Return (x, y) of the center of cell containing provided text 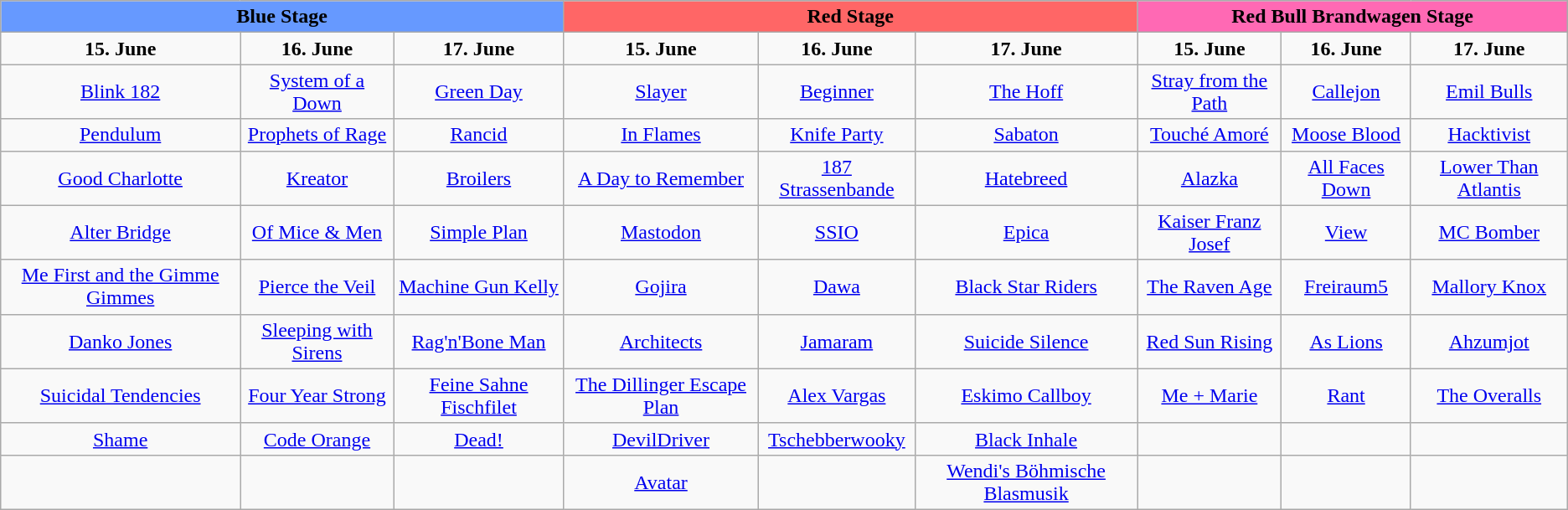
Code Orange (317, 439)
Good Charlotte (121, 178)
Stray from the Path (1210, 92)
DevilDriver (662, 439)
Kreator (317, 178)
Suicidal Tendencies (121, 395)
Hacktivist (1489, 135)
Mastodon (662, 233)
Sleeping with Sirens (317, 342)
Eskimo Callboy (1026, 395)
Alter Bridge (121, 233)
Danko Jones (121, 342)
Hatebreed (1026, 178)
The Raven Age (1210, 286)
Blink 182 (121, 92)
Rag'n'Bone Man (478, 342)
Machine Gun Kelly (478, 286)
Beginner (836, 92)
Red Stage (851, 17)
Ahzumjot (1489, 342)
Sabaton (1026, 135)
Alazka (1210, 178)
Broilers (478, 178)
Callejon (1346, 92)
Touché Amoré (1210, 135)
Red Bull Brandwagen Stage (1352, 17)
Freiraum5 (1346, 286)
Slayer (662, 92)
Feine Sahne Fischfilet (478, 395)
Pendulum (121, 135)
Dead! (478, 439)
Green Day (478, 92)
Black Inhale (1026, 439)
Shame (121, 439)
Jamaram (836, 342)
Prophets of Rage (317, 135)
The Overalls (1489, 395)
Gojira (662, 286)
Kaiser Franz Josef (1210, 233)
Pierce the Veil (317, 286)
Red Sun Rising (1210, 342)
Simple Plan (478, 233)
Rancid (478, 135)
MC Bomber (1489, 233)
SSIO (836, 233)
In Flames (662, 135)
As Lions (1346, 342)
Mallory Knox (1489, 286)
All Faces Down (1346, 178)
Lower Than Atlantis (1489, 178)
The Dillinger Escape Plan (662, 395)
Blue Stage (282, 17)
Rant (1346, 395)
Epica (1026, 233)
Emil Bulls (1489, 92)
Me First and the Gimme Gimmes (121, 286)
187 Strassenbande (836, 178)
System of a Down (317, 92)
Dawa (836, 286)
Architects (662, 342)
A Day to Remember (662, 178)
Avatar (662, 482)
View (1346, 233)
Moose Blood (1346, 135)
Suicide Silence (1026, 342)
Knife Party (836, 135)
Alex Vargas (836, 395)
Me + Marie (1210, 395)
Of Mice & Men (317, 233)
Tschebberwooky (836, 439)
The Hoff (1026, 92)
Wendi's Böhmische Blasmusik (1026, 482)
Four Year Strong (317, 395)
Black Star Riders (1026, 286)
